Scan for the cell matching the given text and deliver its [x, y] coordinate at center. 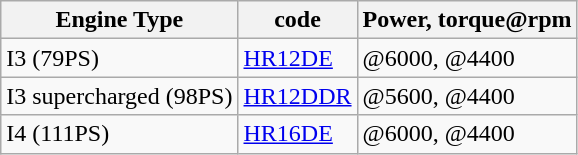
I4 (111PS) [120, 134]
HR16DE [298, 134]
@5600, @4400 [467, 96]
I3 (79PS) [120, 58]
HR12DDR [298, 96]
HR12DE [298, 58]
I3 supercharged (98PS) [120, 96]
Power, torque@rpm [467, 20]
Engine Type [120, 20]
code [298, 20]
